From the cell containing the given text, extract its center point as (x, y) coordinate. 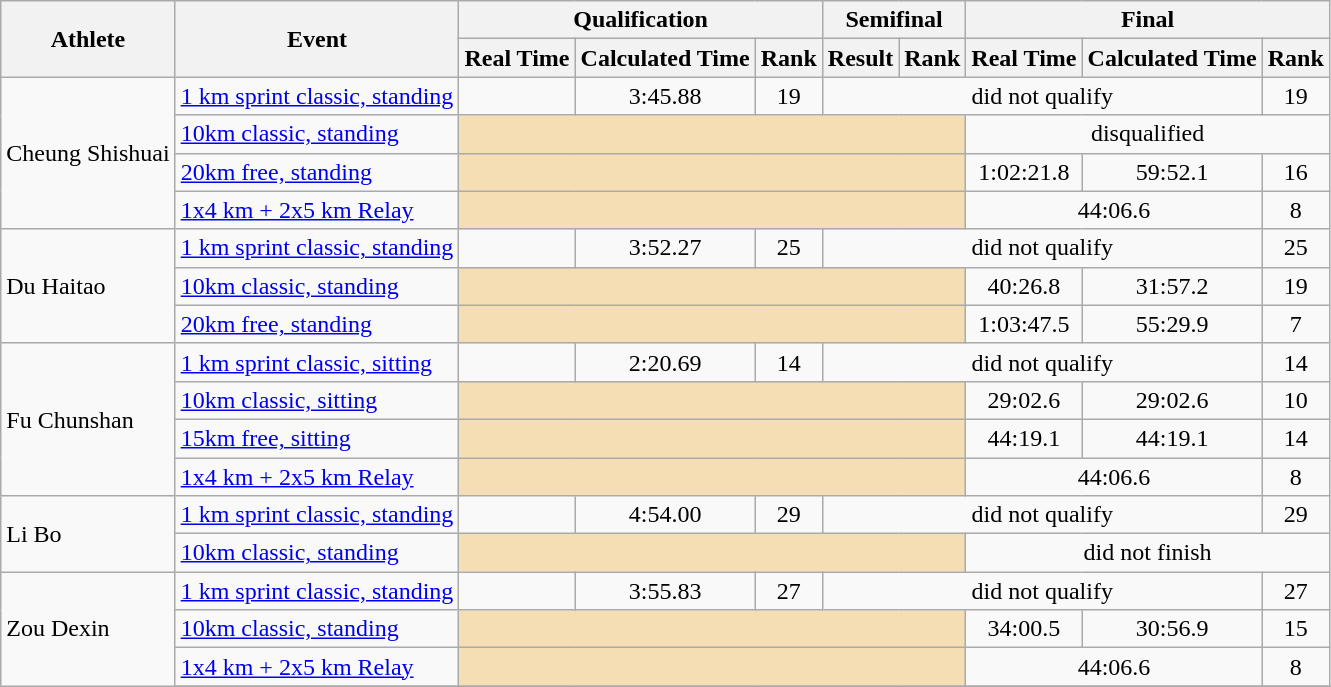
40:26.8 (1024, 286)
Li Bo (88, 534)
2:20.69 (665, 362)
Fu Chunshan (88, 419)
Result (860, 58)
1:03:47.5 (1024, 324)
7 (1296, 324)
Semifinal (894, 20)
34:00.5 (1024, 629)
15km free, sitting (317, 438)
Event (317, 39)
3:55.83 (665, 591)
10km classic, sitting (317, 400)
3:52.27 (665, 248)
30:56.9 (1172, 629)
1:02:21.8 (1024, 172)
Qualification (640, 20)
16 (1296, 172)
Zou Dexin (88, 629)
disqualified (1148, 134)
15 (1296, 629)
31:57.2 (1172, 286)
4:54.00 (665, 515)
Cheung Shishuai (88, 153)
Athlete (88, 39)
1 km sprint classic, sitting (317, 362)
59:52.1 (1172, 172)
10 (1296, 400)
3:45.88 (665, 96)
did not finish (1148, 553)
55:29.9 (1172, 324)
Du Haitao (88, 286)
Final (1148, 20)
